For the text-containing cell, return its midpoint in [X, Y] coordinate format. 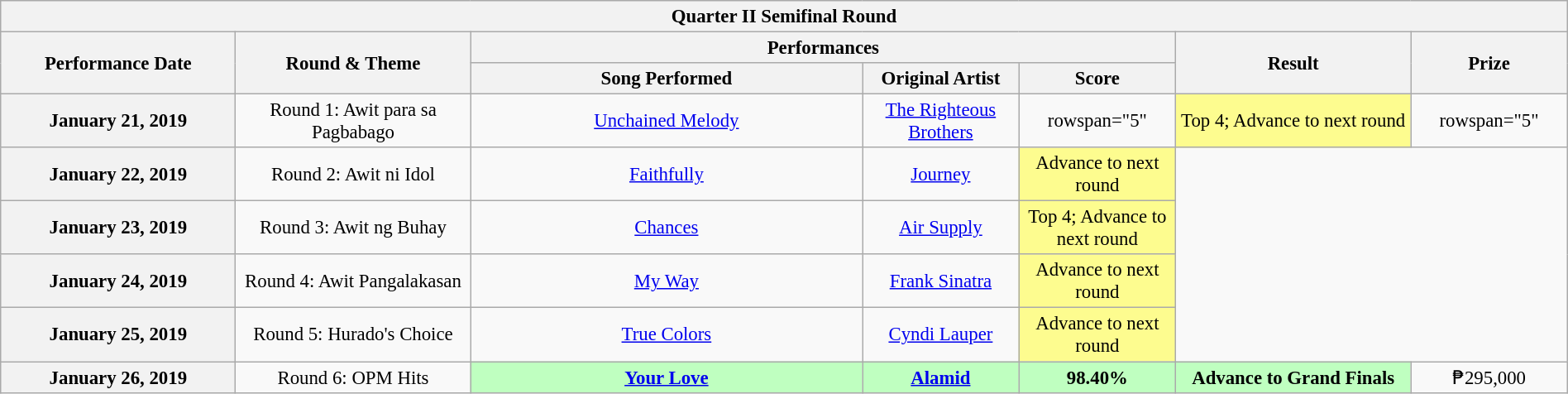
January 25, 2019 [118, 334]
Round 5: Hurado's Choice [353, 334]
Alamid [941, 377]
January 23, 2019 [118, 228]
Faithfully [667, 174]
January 26, 2019 [118, 377]
Original Artist [941, 79]
Round 3: Awit ng Buhay [353, 228]
Round 1: Awit para sa Pagbabago [353, 121]
True Colors [667, 334]
Round 4: Awit Pangalakasan [353, 281]
Air Supply [941, 228]
The Righteous Brothers [941, 121]
Quarter II Semifinal Round [784, 17]
Chances [667, 228]
Round & Theme [353, 63]
January 22, 2019 [118, 174]
Song Performed [667, 79]
January 21, 2019 [118, 121]
My Way [667, 281]
January 24, 2019 [118, 281]
₱295,000 [1489, 377]
Your Love [667, 377]
Journey [941, 174]
Round 6: OPM Hits [353, 377]
Round 2: Awit ni Idol [353, 174]
Result [1293, 63]
Cyndi Lauper [941, 334]
Performances [824, 48]
Score [1097, 79]
Prize [1489, 63]
Unchained Melody [667, 121]
Performance Date [118, 63]
Advance to Grand Finals [1293, 377]
98.40% [1097, 377]
Frank Sinatra [941, 281]
